Identify which cell holds the provided text, then report its [X, Y] central coordinate. 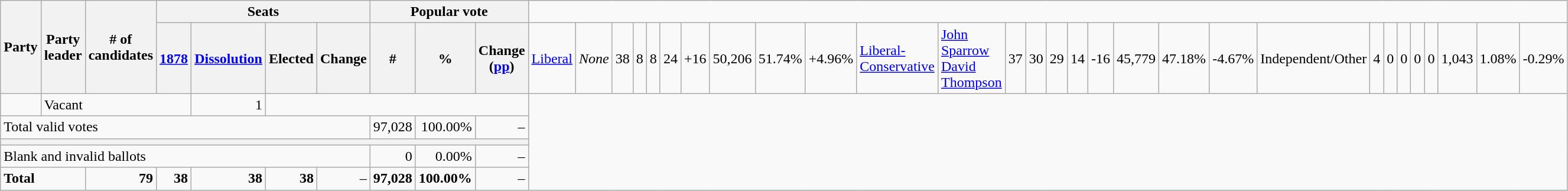
% [445, 58]
79 [121, 179]
14 [1078, 58]
30 [1036, 58]
Change [343, 58]
Elected [291, 58]
Party [21, 47]
37 [1015, 58]
+16 [695, 58]
Popular vote [449, 12]
1,043 [1457, 58]
45,779 [1136, 58]
# [392, 58]
1878 [174, 58]
+4.96% [831, 58]
-0.29% [1543, 58]
Total [43, 179]
-4.67% [1234, 58]
4 [1377, 58]
Independent/Other [1314, 58]
# ofcandidates [121, 47]
John Sparrow David Thompson [971, 58]
0.00% [445, 156]
-16 [1100, 58]
Liberal-Conservative [897, 58]
1 [229, 105]
Dissolution [229, 58]
None [594, 58]
Vacant [116, 105]
29 [1056, 58]
Change (pp) [502, 58]
51.74% [780, 58]
Total valid votes [186, 127]
Liberal [552, 58]
1.08% [1498, 58]
Blank and invalid ballots [186, 156]
Seats [263, 12]
50,206 [733, 58]
47.18% [1184, 58]
24 [670, 58]
Party leader [63, 47]
